For the text-containing cell, return its midpoint in [X, Y] coordinate format. 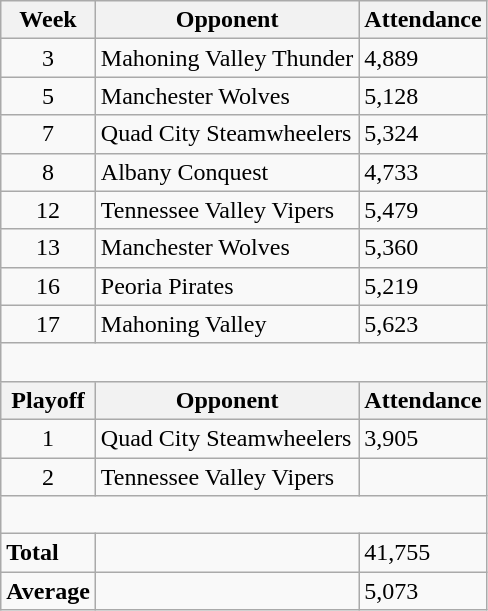
3 [48, 58]
Week [48, 20]
41,755 [423, 553]
5,479 [423, 210]
4,733 [423, 172]
Mahoning Valley Thunder [226, 58]
Mahoning Valley [226, 324]
Total [48, 553]
2 [48, 477]
Average [48, 591]
1 [48, 438]
7 [48, 134]
17 [48, 324]
5,219 [423, 286]
Peoria Pirates [226, 286]
5,324 [423, 134]
5,073 [423, 591]
5,360 [423, 248]
Albany Conquest [226, 172]
8 [48, 172]
3,905 [423, 438]
16 [48, 286]
5,623 [423, 324]
5 [48, 96]
Playoff [48, 400]
13 [48, 248]
12 [48, 210]
4,889 [423, 58]
5,128 [423, 96]
